Return (X, Y) of the center of cell containing provided text 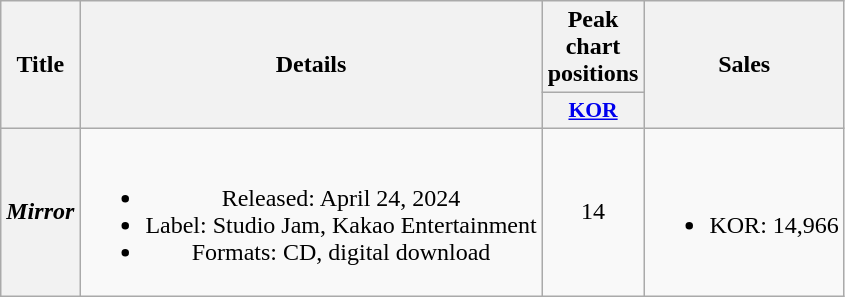
Sales (744, 65)
Title (40, 65)
KOR: 14,966 (744, 212)
14 (593, 212)
Released: April 24, 2024Label: Studio Jam, Kakao EntertainmentFormats: CD, digital download (311, 212)
Mirror (40, 212)
Peak chart positions (593, 47)
KOR (593, 111)
Details (311, 65)
